Extract the (x, y) coordinate from the center of the cell holding the provided text.  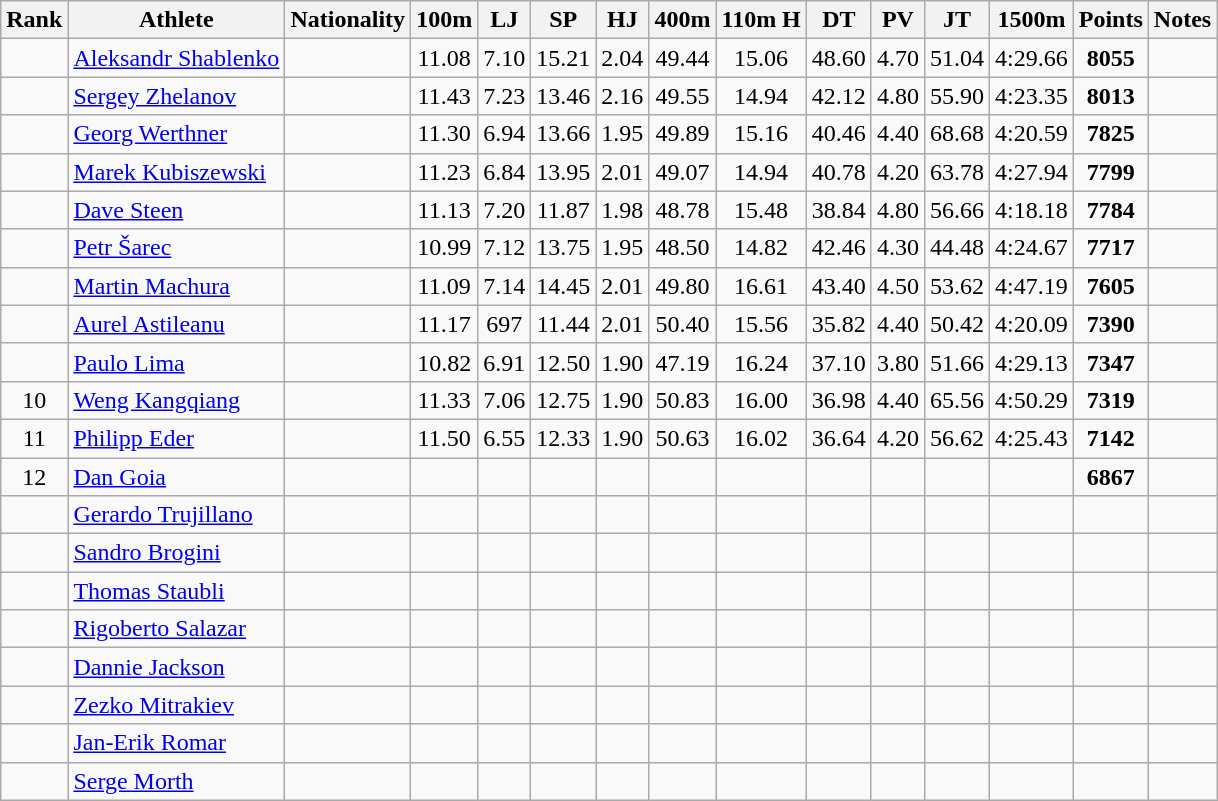
11.50 (444, 438)
11.33 (444, 400)
4:29.13 (1032, 362)
11.08 (444, 58)
14.82 (761, 248)
16.61 (761, 286)
11.13 (444, 210)
Aleksandr Shablenko (176, 58)
56.62 (956, 438)
Rigoberto Salazar (176, 629)
Martin Machura (176, 286)
38.84 (838, 210)
4.50 (898, 286)
65.56 (956, 400)
44.48 (956, 248)
4:27.94 (1032, 172)
49.07 (682, 172)
12.75 (564, 400)
8055 (1110, 58)
50.83 (682, 400)
2.04 (622, 58)
2.16 (622, 96)
Dave Steen (176, 210)
Weng Kangqiang (176, 400)
50.42 (956, 324)
6.91 (504, 362)
7.14 (504, 286)
48.50 (682, 248)
Zezko Mitrakiev (176, 705)
40.78 (838, 172)
Rank (34, 20)
Paulo Lima (176, 362)
12.50 (564, 362)
Petr Šarec (176, 248)
16.24 (761, 362)
4:18.18 (1032, 210)
48.60 (838, 58)
53.62 (956, 286)
7.12 (504, 248)
15.48 (761, 210)
6867 (1110, 477)
7319 (1110, 400)
Athlete (176, 20)
7605 (1110, 286)
35.82 (838, 324)
11.44 (564, 324)
7.10 (504, 58)
47.19 (682, 362)
36.98 (838, 400)
48.78 (682, 210)
4.30 (898, 248)
Thomas Staubli (176, 591)
12 (34, 477)
63.78 (956, 172)
1500m (1032, 20)
12.33 (564, 438)
14.45 (564, 286)
100m (444, 20)
SP (564, 20)
697 (504, 324)
1.98 (622, 210)
Marek Kubiszewski (176, 172)
Notes (1182, 20)
50.63 (682, 438)
42.46 (838, 248)
56.66 (956, 210)
42.12 (838, 96)
7142 (1110, 438)
49.44 (682, 58)
15.56 (761, 324)
Jan-Erik Romar (176, 743)
Sergey Zhelanov (176, 96)
7.06 (504, 400)
110m H (761, 20)
Aurel Astileanu (176, 324)
16.00 (761, 400)
4:20.59 (1032, 134)
Dannie Jackson (176, 667)
40.46 (838, 134)
15.16 (761, 134)
51.04 (956, 58)
13.75 (564, 248)
7.23 (504, 96)
7784 (1110, 210)
7.20 (504, 210)
15.21 (564, 58)
6.84 (504, 172)
DT (838, 20)
7717 (1110, 248)
49.55 (682, 96)
11.23 (444, 172)
36.64 (838, 438)
PV (898, 20)
55.90 (956, 96)
13.66 (564, 134)
4:23.35 (1032, 96)
37.10 (838, 362)
7825 (1110, 134)
11.17 (444, 324)
LJ (504, 20)
7799 (1110, 172)
4:50.29 (1032, 400)
49.80 (682, 286)
HJ (622, 20)
Gerardo Trujillano (176, 515)
4:47.19 (1032, 286)
Georg Werthner (176, 134)
Nationality (348, 20)
JT (956, 20)
50.40 (682, 324)
Philipp Eder (176, 438)
4:25.43 (1032, 438)
7347 (1110, 362)
11.30 (444, 134)
10.82 (444, 362)
13.46 (564, 96)
11.87 (564, 210)
49.89 (682, 134)
Dan Goia (176, 477)
Points (1110, 20)
13.95 (564, 172)
400m (682, 20)
11.09 (444, 286)
4:29.66 (1032, 58)
3.80 (898, 362)
11 (34, 438)
8013 (1110, 96)
68.68 (956, 134)
6.94 (504, 134)
7390 (1110, 324)
15.06 (761, 58)
Sandro Brogini (176, 553)
4:20.09 (1032, 324)
43.40 (838, 286)
11.43 (444, 96)
10.99 (444, 248)
10 (34, 400)
16.02 (761, 438)
51.66 (956, 362)
4:24.67 (1032, 248)
4.70 (898, 58)
Serge Morth (176, 781)
6.55 (504, 438)
